Return the [x, y] coordinate for the center point of the cell that contains the specified text.  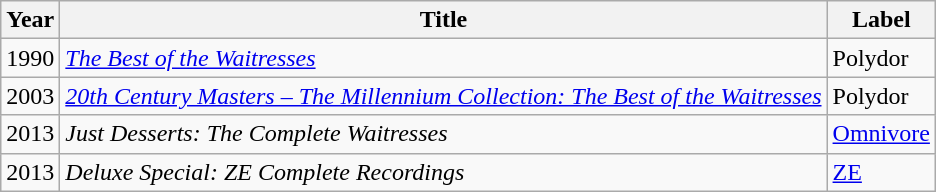
ZE [881, 172]
Deluxe Special: ZE Complete Recordings [444, 172]
Just Desserts: The Complete Waitresses [444, 134]
1990 [30, 58]
2003 [30, 96]
20th Century Masters – The Millennium Collection: The Best of the Waitresses [444, 96]
Omnivore [881, 134]
Title [444, 20]
Label [881, 20]
Year [30, 20]
The Best of the Waitresses [444, 58]
